Output the [x, y] coordinate of the center of the cell containing the given text.  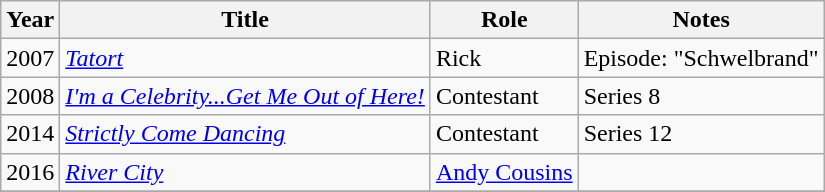
I'm a Celebrity...Get Me Out of Here! [246, 96]
Title [246, 20]
River City [246, 172]
Series 12 [701, 134]
Year [30, 20]
Tatort [246, 58]
Strictly Come Dancing [246, 134]
Episode: "Schwelbrand" [701, 58]
Series 8 [701, 96]
Andy Cousins [504, 172]
2007 [30, 58]
Notes [701, 20]
Role [504, 20]
Rick [504, 58]
2008 [30, 96]
2014 [30, 134]
2016 [30, 172]
